Determine the [x, y] coordinate at the center of the cell enclosing the given text.  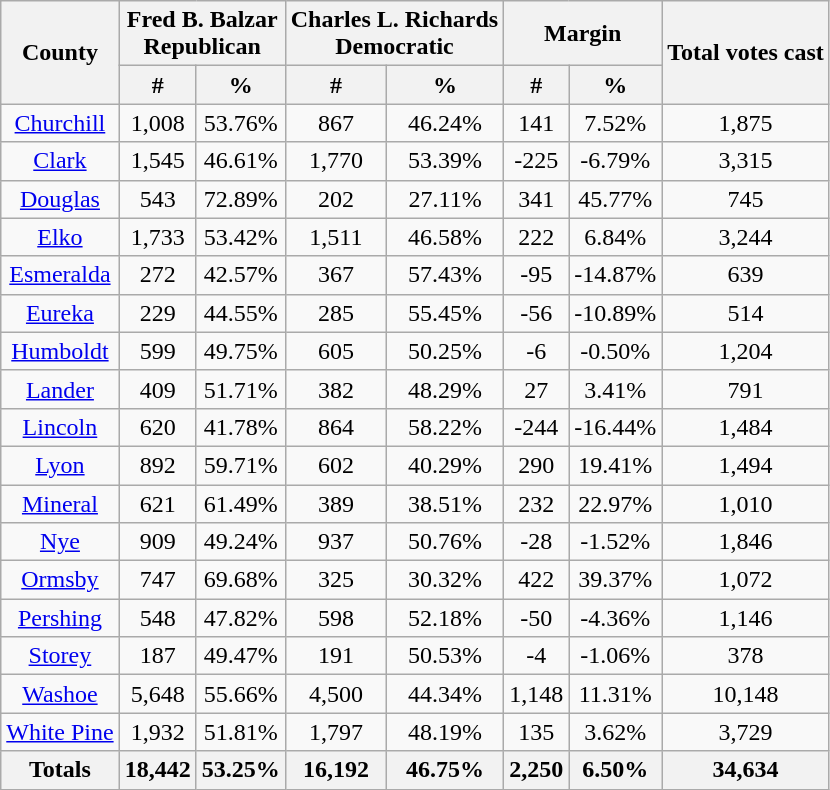
18,442 [158, 770]
53.25% [240, 770]
Eureka [60, 313]
1,484 [746, 427]
-4.36% [616, 618]
-6.79% [616, 161]
48.29% [446, 389]
46.58% [446, 237]
50.53% [446, 656]
16,192 [336, 770]
69.68% [240, 580]
6.84% [616, 237]
Elko [60, 237]
229 [158, 313]
72.89% [240, 199]
Totals [60, 770]
-244 [536, 427]
51.81% [240, 732]
40.29% [446, 465]
232 [536, 503]
53.42% [240, 237]
Humboldt [60, 351]
39.37% [616, 580]
747 [158, 580]
620 [158, 427]
Mineral [60, 503]
-225 [536, 161]
30.32% [446, 580]
Lincoln [60, 427]
45.77% [616, 199]
378 [746, 656]
1,511 [336, 237]
1,010 [746, 503]
1,846 [746, 542]
19.41% [616, 465]
141 [536, 123]
52.18% [446, 618]
Total votes cast [746, 52]
285 [336, 313]
1,072 [746, 580]
-28 [536, 542]
53.76% [240, 123]
-56 [536, 313]
-14.87% [616, 275]
1,494 [746, 465]
Fred B. BalzarRepublican [202, 34]
Nye [60, 542]
389 [336, 503]
1,875 [746, 123]
4,500 [336, 694]
1,797 [336, 732]
47.82% [240, 618]
745 [746, 199]
639 [746, 275]
598 [336, 618]
48.19% [446, 732]
-1.06% [616, 656]
-4 [536, 656]
Churchill [60, 123]
3.41% [616, 389]
42.57% [240, 275]
6.50% [616, 770]
41.78% [240, 427]
22.97% [616, 503]
3.62% [616, 732]
135 [536, 732]
3,315 [746, 161]
3,729 [746, 732]
1,932 [158, 732]
38.51% [446, 503]
-0.50% [616, 351]
61.49% [240, 503]
1,146 [746, 618]
Pershing [60, 618]
1,008 [158, 123]
791 [746, 389]
White Pine [60, 732]
1,770 [336, 161]
-6 [536, 351]
1,545 [158, 161]
548 [158, 618]
409 [158, 389]
58.22% [446, 427]
59.71% [240, 465]
892 [158, 465]
55.66% [240, 694]
5,648 [158, 694]
Douglas [60, 199]
44.55% [240, 313]
Esmeralda [60, 275]
867 [336, 123]
Lander [60, 389]
55.45% [446, 313]
1,148 [536, 694]
621 [158, 503]
325 [336, 580]
27.11% [446, 199]
10,148 [746, 694]
-1.52% [616, 542]
341 [536, 199]
605 [336, 351]
53.39% [446, 161]
1,204 [746, 351]
11.31% [616, 694]
Margin [583, 34]
57.43% [446, 275]
51.71% [240, 389]
909 [158, 542]
272 [158, 275]
599 [158, 351]
46.61% [240, 161]
602 [336, 465]
49.24% [240, 542]
-10.89% [616, 313]
202 [336, 199]
Storey [60, 656]
49.75% [240, 351]
-95 [536, 275]
514 [746, 313]
44.34% [446, 694]
191 [336, 656]
50.25% [446, 351]
3,244 [746, 237]
367 [336, 275]
1,733 [158, 237]
46.75% [446, 770]
864 [336, 427]
187 [158, 656]
Washoe [60, 694]
290 [536, 465]
-50 [536, 618]
Charles L. RichardsDemocratic [394, 34]
2,250 [536, 770]
Ormsby [60, 580]
50.76% [446, 542]
49.47% [240, 656]
27 [536, 389]
County [60, 52]
422 [536, 580]
-16.44% [616, 427]
382 [336, 389]
46.24% [446, 123]
937 [336, 542]
7.52% [616, 123]
222 [536, 237]
34,634 [746, 770]
Clark [60, 161]
Lyon [60, 465]
543 [158, 199]
